Scan for the cell matching the given text and deliver its (X, Y) coordinate at center. 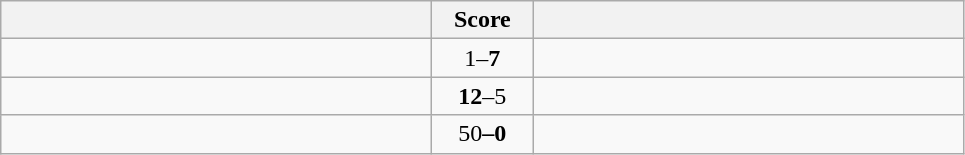
50–0 (482, 134)
Score (482, 20)
12–5 (482, 96)
1–7 (482, 58)
